Capture the cell that displays the provided text and extract its [X, Y] central coordinate. 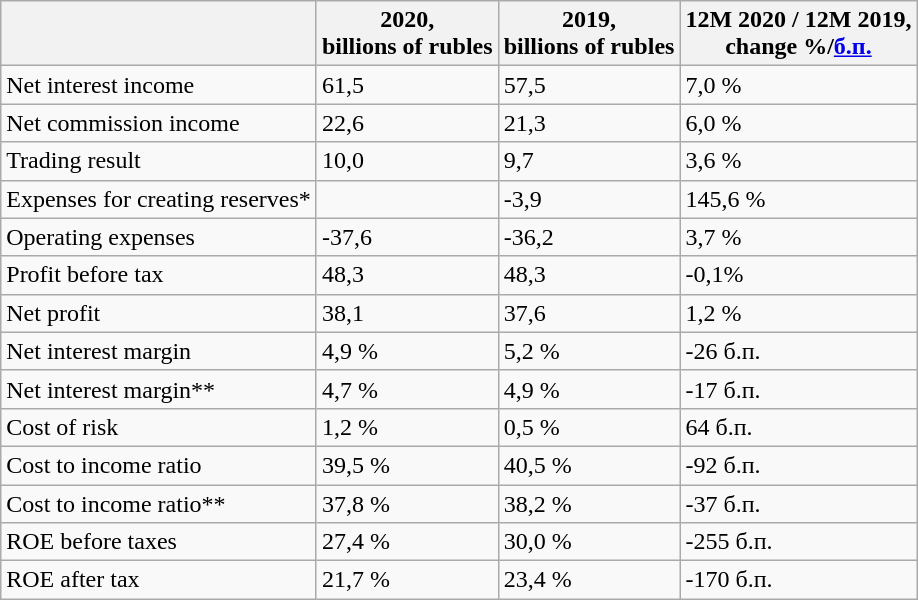
0,5 % [589, 427]
Trading result [159, 161]
30,0 % [589, 542]
10,0 [407, 161]
ROE after tax [159, 580]
6,0 % [798, 123]
3,7 % [798, 237]
Operating expenses [159, 237]
2020,billions of rubles [407, 34]
Profit before tax [159, 275]
12M 2020 / 12M 2019,change %/б.п. [798, 34]
Net interest margin** [159, 389]
23,4 % [589, 580]
Net interest income [159, 85]
27,4 % [407, 542]
57,5 [589, 85]
Cost to income ratio** [159, 503]
39,5 % [407, 465]
64 б.п. [798, 427]
9,7 [589, 161]
2019,billions of rubles [589, 34]
-37 б.п. [798, 503]
Expenses for creating reserves* [159, 199]
Cost of risk [159, 427]
-3,9 [589, 199]
5,2 % [589, 351]
61,5 [407, 85]
-255 б.п. [798, 542]
37,8 % [407, 503]
-17 б.п. [798, 389]
Cost to income ratio [159, 465]
7,0 % [798, 85]
21,3 [589, 123]
ROE before taxes [159, 542]
22,6 [407, 123]
Net profit [159, 313]
37,6 [589, 313]
145,6 % [798, 199]
-92 б.п. [798, 465]
Net interest margin [159, 351]
-36,2 [589, 237]
-0,1% [798, 275]
4,7 % [407, 389]
-26 б.п. [798, 351]
40,5 % [589, 465]
-37,6 [407, 237]
38,1 [407, 313]
38,2 % [589, 503]
-170 б.п. [798, 580]
3,6 % [798, 161]
21,7 % [407, 580]
Net commission income [159, 123]
